Find where the given text appears and provide that cell's center as [X, Y] coordinate. 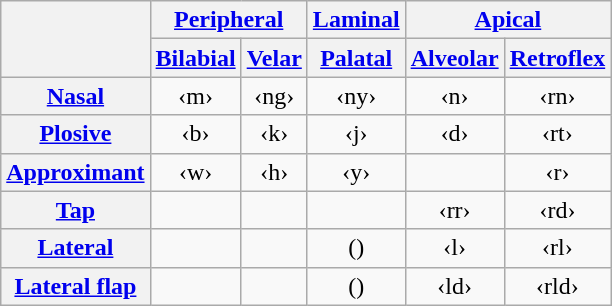
‹h› [274, 172]
‹m› [196, 96]
‹rn› [558, 96]
‹w› [196, 172]
‹y› [356, 172]
Bilabial [196, 58]
‹rr› [454, 210]
‹rl› [558, 248]
Laminal [356, 20]
‹ld› [454, 286]
Approximant [76, 172]
Apical [508, 20]
Lateral [76, 248]
Palatal [356, 58]
Peripheral [228, 20]
‹rd› [558, 210]
‹k› [274, 134]
‹rld› [558, 286]
‹ny› [356, 96]
Retroflex [558, 58]
‹r› [558, 172]
‹d› [454, 134]
Tap [76, 210]
‹n› [454, 96]
‹b› [196, 134]
Lateral flap [76, 286]
‹j› [356, 134]
Nasal [76, 96]
‹ng› [274, 96]
Alveolar [454, 58]
‹l› [454, 248]
Velar [274, 58]
Plosive [76, 134]
‹rt› [558, 134]
